Detect which cell encompasses the target text, then output its (x, y) center coordinate. 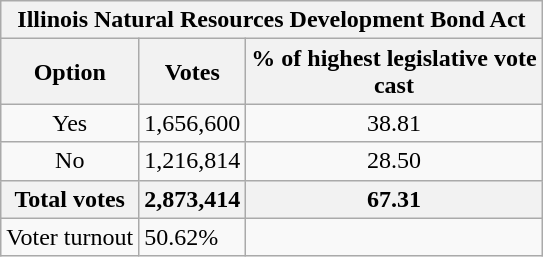
67.31 (394, 199)
1,656,600 (192, 123)
38.81 (394, 123)
2,873,414 (192, 199)
Votes (192, 72)
Option (70, 72)
1,216,814 (192, 161)
Illinois Natural Resources Development Bond Act (272, 20)
Total votes (70, 199)
28.50 (394, 161)
50.62% (192, 237)
% of highest legislative votecast (394, 72)
No (70, 161)
Voter turnout (70, 237)
Yes (70, 123)
